Identify which cell holds the provided text, then report its (X, Y) central coordinate. 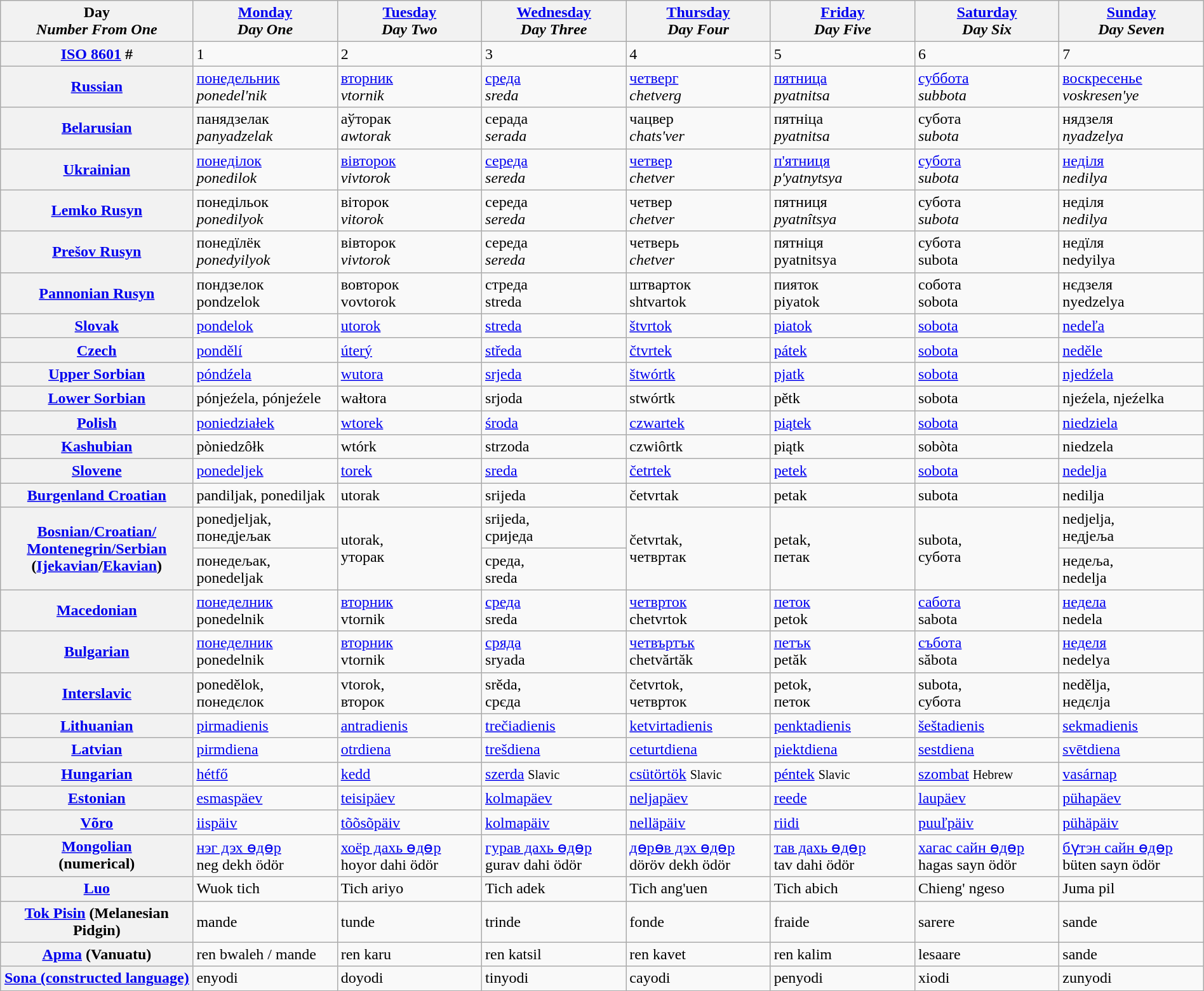
zunyodi (1132, 978)
ponedjeljak, понедјељак (265, 528)
Tich abich (842, 889)
tinyodi (554, 978)
srjoda (554, 398)
nedělja, недєлја (1132, 693)
petek (842, 471)
torek (409, 471)
antradienis (409, 726)
utorak (409, 495)
Juma pil (1132, 889)
niedzela (1132, 447)
SundayDay Seven (1132, 22)
štvrtok (699, 326)
2 (409, 54)
pětk (842, 398)
DayNumber From One (97, 22)
TuesdayDay Two (409, 22)
petak (842, 495)
petak, петак (842, 549)
pirmadienis (265, 726)
понедільок ponedilyok (265, 211)
wtórk (409, 447)
otrdiena (409, 750)
Hungarian (97, 774)
mande (265, 922)
péntek Slavic (842, 774)
пияток piyatok (842, 293)
stwórtk (699, 398)
Lower Sorbian (97, 398)
pjatk (842, 374)
3 (554, 54)
дөрөв дэх өдөр döröv dekh ödör (699, 856)
utorok (409, 326)
понедїлёк ponedyilyok (265, 251)
вівторок vivtorok (409, 251)
středa (554, 350)
wałtora (409, 398)
trešdiena (554, 750)
събота săbota (987, 651)
Chieng' ngeso (987, 889)
sarere (987, 922)
Czech (97, 350)
нєдзеля nyedzelya (1132, 293)
riidi (842, 822)
szombat Hebrew (987, 774)
четверг chetverg (699, 86)
5 (842, 54)
недiля nedilya (1132, 169)
streda (554, 326)
neděle (1132, 350)
Estonian (97, 798)
6 (987, 54)
петок petok (842, 611)
пятниця pyatnîtsya (842, 211)
Upper Sorbian (97, 374)
póndźela (265, 374)
strzoda (554, 447)
четвъртък chetvărtăk (699, 651)
kolmapäiv (554, 822)
Slovak (97, 326)
Tich ariyo (409, 889)
sestdiena (987, 750)
ren kalim (842, 954)
četrtek (699, 471)
ceturtdiena (699, 750)
sobòta (987, 447)
Latvian (97, 750)
puuľpäiv (987, 822)
понедељак, ponedeljak (265, 569)
Polish (97, 422)
srjeda (554, 374)
бүтэн сайн өдөр büten sayn ödör (1132, 856)
понедельник ponedel'nik (265, 86)
пондзелок pondzelok (265, 293)
nedelja (1132, 471)
utorak, уторак (409, 549)
fonde (699, 922)
Russian (97, 86)
ketvirtadienis (699, 726)
пятница pyatnitsa (842, 86)
недела nedela (1132, 611)
csütörtök Slavic (699, 774)
панядзелак panyadzelak (265, 128)
Macedonian (97, 611)
kedd (409, 774)
чацвер chats'ver (699, 128)
ThursdayDay Four (699, 22)
xiodi (987, 978)
Võro (97, 822)
četvrtak (699, 495)
reede (842, 798)
poniedziałek (265, 422)
ren karu (409, 954)
ISO 8601 # (97, 54)
Mongolian (numerical) (97, 856)
сряда sryada (554, 651)
šeštadienis (987, 726)
стрeдa streda (554, 293)
subota (987, 495)
hétfő (265, 774)
czwartek (699, 422)
pátek (842, 350)
środa (554, 422)
7 (1132, 54)
п'ятниця p'yatnytsya (842, 169)
Burgenland Croatian (97, 495)
nelläpäiv (699, 822)
сoбoтa sobota (987, 293)
neljapäev (699, 798)
penyodi (842, 978)
četvrtok, четврток (699, 693)
пятніца pyatnitsa (842, 128)
pondělí (265, 350)
четверь chetver (699, 251)
ren bwaleh / mande (265, 954)
pühapäev (1132, 798)
Tich ang'uen (699, 889)
гурав дахь өдөр gurav dahi ödör (554, 856)
lesaare (987, 954)
esmaspäev (265, 798)
Slovene (97, 471)
тав дахь өдөр tav dahi ödör (842, 856)
ponedeljek (265, 471)
piątk (842, 447)
nedilja (1132, 495)
пятніця pyatnitsya (842, 251)
суббота subbota (987, 86)
понедiлок ponedilok (265, 169)
wtorek (409, 422)
Interslavic (97, 693)
неділя nedilya (1132, 211)
pühäpäiv (1132, 822)
Belarusian (97, 128)
нэг дэх өдөр neg dekh ödör (265, 856)
srěda, срєда (554, 693)
tunde (409, 922)
pandiljak, ponediljak (265, 495)
štwórtk (699, 374)
неделя nedelya (1132, 651)
штвaртoк shtvartok (699, 293)
pónjeźela, pónjeźele (265, 398)
вовторок vovtorok (409, 293)
Lithuanian (97, 726)
Bosnian/Croatian/Montenegrin/Serbian (Ijekavian/Ekavian) (97, 549)
Apma (Vanuatu) (97, 954)
віторок vitorok (409, 211)
enyodi (265, 978)
Luo (97, 889)
SaturdayDay Six (987, 22)
vasárnap (1132, 774)
нядзеля nyadzelya (1132, 128)
wutora (409, 374)
хагас сайн өдөр hagas sayn ödör (987, 856)
Kashubian (97, 447)
Prešov Rusyn (97, 251)
czwiôrtk (699, 447)
sekmadienis (1132, 726)
cayodi (699, 978)
niedziela (1132, 422)
sreda (554, 471)
ponedělok, понедєлок (265, 693)
4 (699, 54)
szerda Slavic (554, 774)
недеља, nedelja (1132, 569)
srijeda, сриједа (554, 528)
srijeda (554, 495)
FridayDay Five (842, 22)
svētdiena (1132, 750)
trinde (554, 922)
MondayDay One (265, 22)
воскресенье voskresen'ye (1132, 86)
doyodi (409, 978)
pondelok (265, 326)
tõõsõpäiv (409, 822)
петък petăk (842, 651)
ren katsil (554, 954)
Bulgarian (97, 651)
хоёр дахь өдөр hoyor dahi ödör (409, 856)
penktadienis (842, 726)
iispäiv (265, 822)
laupäev (987, 798)
piatok (842, 326)
piątek (842, 422)
pirmdiena (265, 750)
аўторак awtorak (409, 128)
Pannonian Rusyn (97, 293)
čtvrtek (699, 350)
úterý (409, 350)
вiвторок vivtorok (409, 169)
petok, петок (842, 693)
kolmapäev (554, 798)
Lemko Rusyn (97, 211)
njedźela (1132, 374)
njeźela, njeźelka (1132, 398)
četvrtak, четвртак (699, 549)
teisipäev (409, 798)
серада serada (554, 128)
Sona (constructed language) (97, 978)
четврток chetvrtok (699, 611)
Tich adek (554, 889)
Ukrainian (97, 169)
trečiadienis (554, 726)
1 (265, 54)
nedeľa (1132, 326)
piektdiena (842, 750)
Tok Pisin (Melanesian Pidgin) (97, 922)
недїля nedyilya (1132, 251)
nedjelja, недјеља (1132, 528)
fraide (842, 922)
WednesdayDay Three (554, 22)
сабота sabota (987, 611)
pòniedzôłk (265, 447)
Wuok tich (265, 889)
ren kavet (699, 954)
среда, sreda (554, 569)
vtorok, второк (409, 693)
